Output the [X, Y] coordinate of the center of the cell containing the given text.  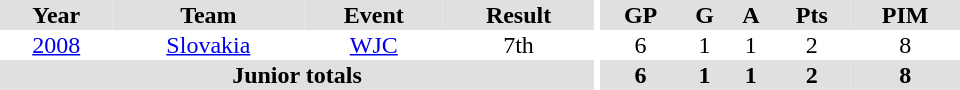
PIM [905, 15]
WJC [374, 45]
Junior totals [297, 75]
7th [518, 45]
Team [208, 15]
Year [56, 15]
G [705, 15]
Event [374, 15]
A [750, 15]
Slovakia [208, 45]
Pts [812, 15]
2008 [56, 45]
Result [518, 15]
GP [641, 15]
